Pinpoint the cell where the given text exists, returning its [x, y] midpoint coordinate. 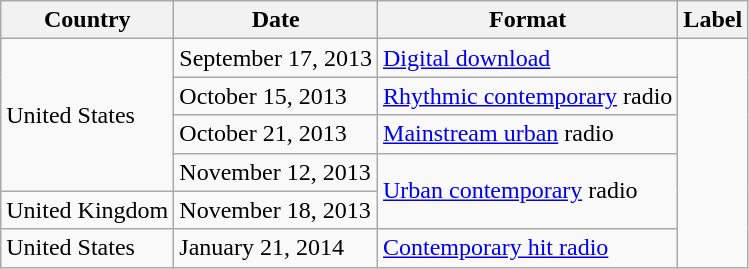
Country [88, 20]
October 15, 2013 [276, 96]
January 21, 2014 [276, 248]
Contemporary hit radio [528, 248]
Mainstream urban radio [528, 134]
Label [713, 20]
United Kingdom [88, 210]
Urban contemporary radio [528, 191]
November 12, 2013 [276, 172]
October 21, 2013 [276, 134]
Format [528, 20]
Date [276, 20]
November 18, 2013 [276, 210]
September 17, 2013 [276, 58]
Rhythmic contemporary radio [528, 96]
Digital download [528, 58]
